Extract the (x, y) coordinate from the center of the cell holding the provided text.  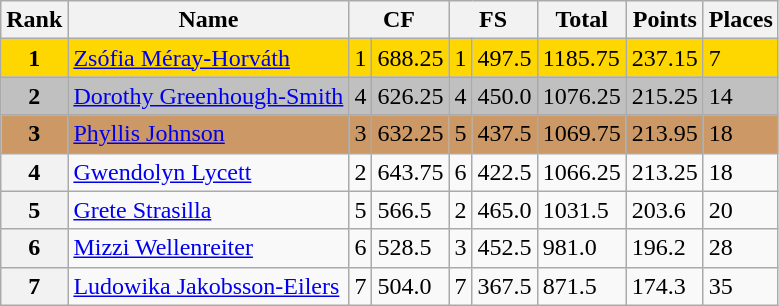
Points (664, 20)
Ludowika Jakobsson-Eilers (208, 286)
237.15 (664, 58)
1031.5 (582, 210)
1185.75 (582, 58)
437.5 (504, 134)
FS (493, 20)
626.25 (410, 96)
Name (208, 20)
35 (740, 286)
20 (740, 210)
215.25 (664, 96)
203.6 (664, 210)
213.95 (664, 134)
566.5 (410, 210)
Zsófia Méray-Horváth (208, 58)
632.25 (410, 134)
465.0 (504, 210)
504.0 (410, 286)
1066.25 (582, 172)
174.3 (664, 286)
Mizzi Wellenreiter (208, 248)
Gwendolyn Lycett (208, 172)
14 (740, 96)
28 (740, 248)
981.0 (582, 248)
688.25 (410, 58)
CF (399, 20)
Dorothy Greenhough-Smith (208, 96)
643.75 (410, 172)
1076.25 (582, 96)
Rank (34, 20)
367.5 (504, 286)
Total (582, 20)
Places (740, 20)
196.2 (664, 248)
422.5 (504, 172)
Phyllis Johnson (208, 134)
528.5 (410, 248)
871.5 (582, 286)
452.5 (504, 248)
213.25 (664, 172)
450.0 (504, 96)
1069.75 (582, 134)
497.5 (504, 58)
Grete Strasilla (208, 210)
